Output the [x, y] coordinate of the center of the cell containing the given text.  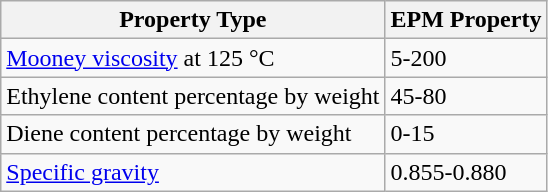
Specific gravity [193, 172]
0-15 [466, 134]
Mooney viscosity at 125 °C [193, 58]
45-80 [466, 96]
0.855-0.880 [466, 172]
EPM Property [466, 20]
5-200 [466, 58]
Diene content percentage by weight [193, 134]
Ethylene content percentage by weight [193, 96]
Property Type [193, 20]
